Determine the (x, y) coordinate at the center of the cell enclosing the given text.  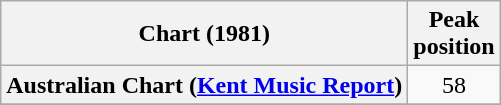
58 (454, 85)
Australian Chart (Kent Music Report) (204, 85)
Chart (1981) (204, 34)
Peakposition (454, 34)
